Provide the [X, Y] coordinate of the cell's center where the given text is located.  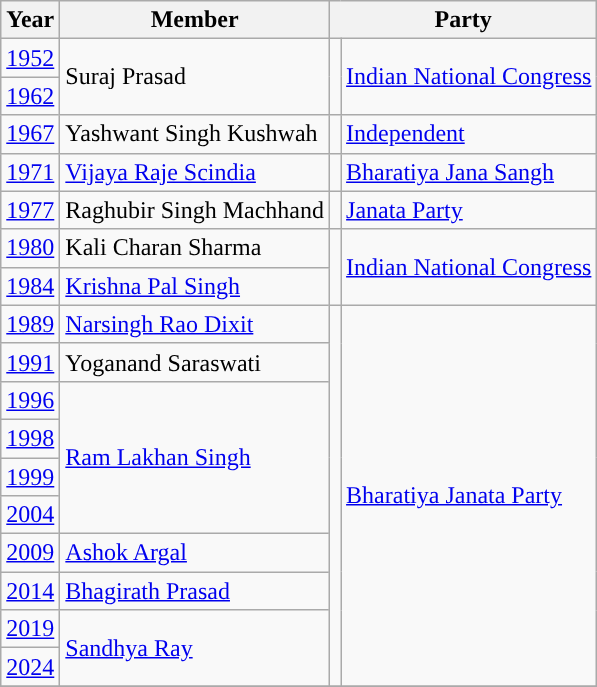
1999 [30, 477]
Yashwant Singh Kushwah [195, 134]
Year [30, 20]
Ashok Argal [195, 553]
Party [464, 20]
1967 [30, 134]
Narsingh Rao Dixit [195, 324]
Bhagirath Prasad [195, 591]
1998 [30, 438]
Member [195, 20]
2014 [30, 591]
Janata Party [469, 210]
Suraj Prasad [195, 77]
2019 [30, 629]
1991 [30, 362]
Bharatiya Jana Sangh [469, 172]
1971 [30, 172]
1977 [30, 210]
1996 [30, 400]
Krishna Pal Singh [195, 286]
Bharatiya Janata Party [469, 496]
Vijaya Raje Scindia [195, 172]
1962 [30, 96]
1952 [30, 58]
2004 [30, 515]
1980 [30, 248]
Ram Lakhan Singh [195, 457]
Kali Charan Sharma [195, 248]
1989 [30, 324]
2024 [30, 667]
Sandhya Ray [195, 648]
Yoganand Saraswati [195, 362]
Raghubir Singh Machhand [195, 210]
2009 [30, 553]
1984 [30, 286]
Independent [469, 134]
